Locate the cell with the specified text and output its (X, Y) center coordinate. 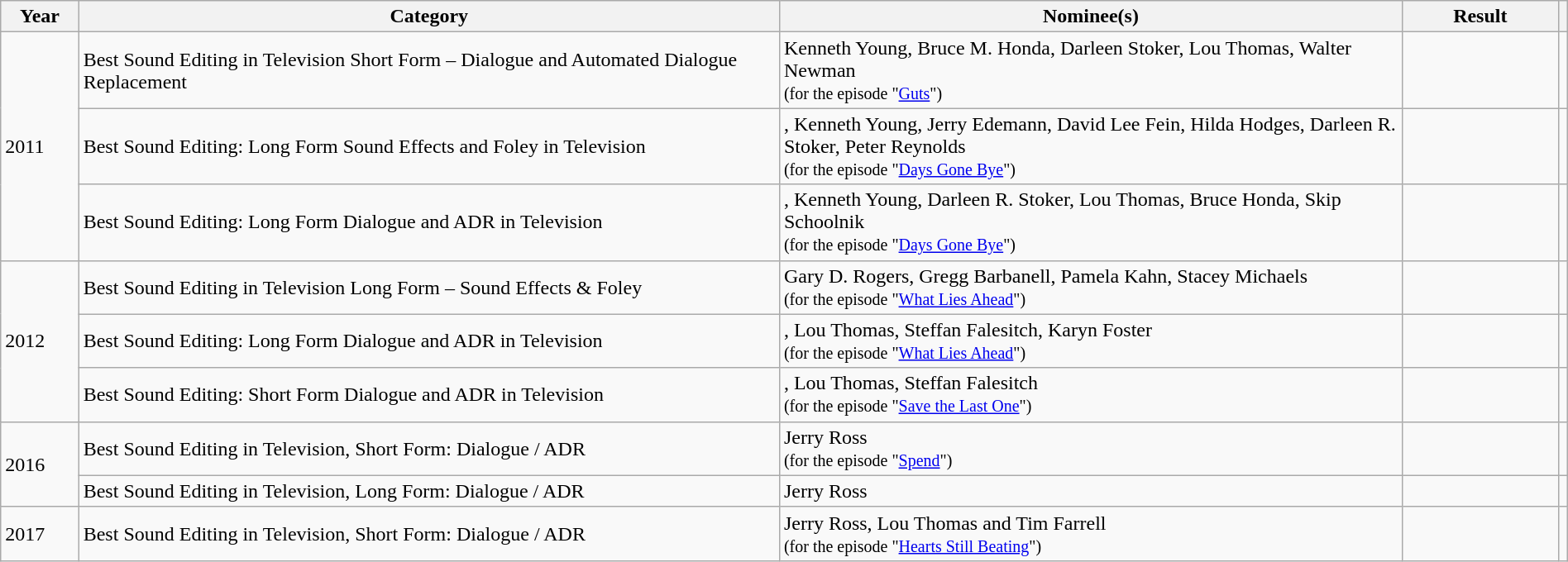
2011 (40, 146)
Result (1480, 17)
, Kenneth Young, Jerry Edemann, David Lee Fein, Hilda Hodges, Darleen R. Stoker, Peter Reynolds (for the episode "Days Gone Bye") (1090, 146)
, Lou Thomas, Steffan Falesitch (for the episode "Save the Last One") (1090, 395)
, Kenneth Young, Darleen R. Stoker, Lou Thomas, Bruce Honda, Skip Schoolnik (for the episode "Days Gone Bye") (1090, 222)
Best Sound Editing in Television Short Form – Dialogue and Automated Dialogue Replacement (428, 70)
Gary D. Rogers, Gregg Barbanell, Pamela Kahn, Stacey Michaels (for the episode "What Lies Ahead") (1090, 288)
Nominee(s) (1090, 17)
2012 (40, 341)
Year (40, 17)
Best Sound Editing in Television Long Form – Sound Effects & Foley (428, 288)
Best Sound Editing: Short Form Dialogue and ADR in Television (428, 395)
Jerry Ross (1090, 491)
, Lou Thomas, Steffan Falesitch, Karyn Foster (for the episode "What Lies Ahead") (1090, 341)
Kenneth Young, Bruce M. Honda, Darleen Stoker, Lou Thomas, Walter Newman (for the episode "Guts") (1090, 70)
Category (428, 17)
Jerry Ross, Lou Thomas and Tim Farrell (for the episode "Hearts Still Beating") (1090, 534)
Best Sound Editing in Television, Long Form: Dialogue / ADR (428, 491)
Jerry Ross(for the episode "Spend") (1090, 448)
2016 (40, 464)
2017 (40, 534)
Best Sound Editing: Long Form Sound Effects and Foley in Television (428, 146)
